Detect which cell encompasses the target text, then output its (x, y) center coordinate. 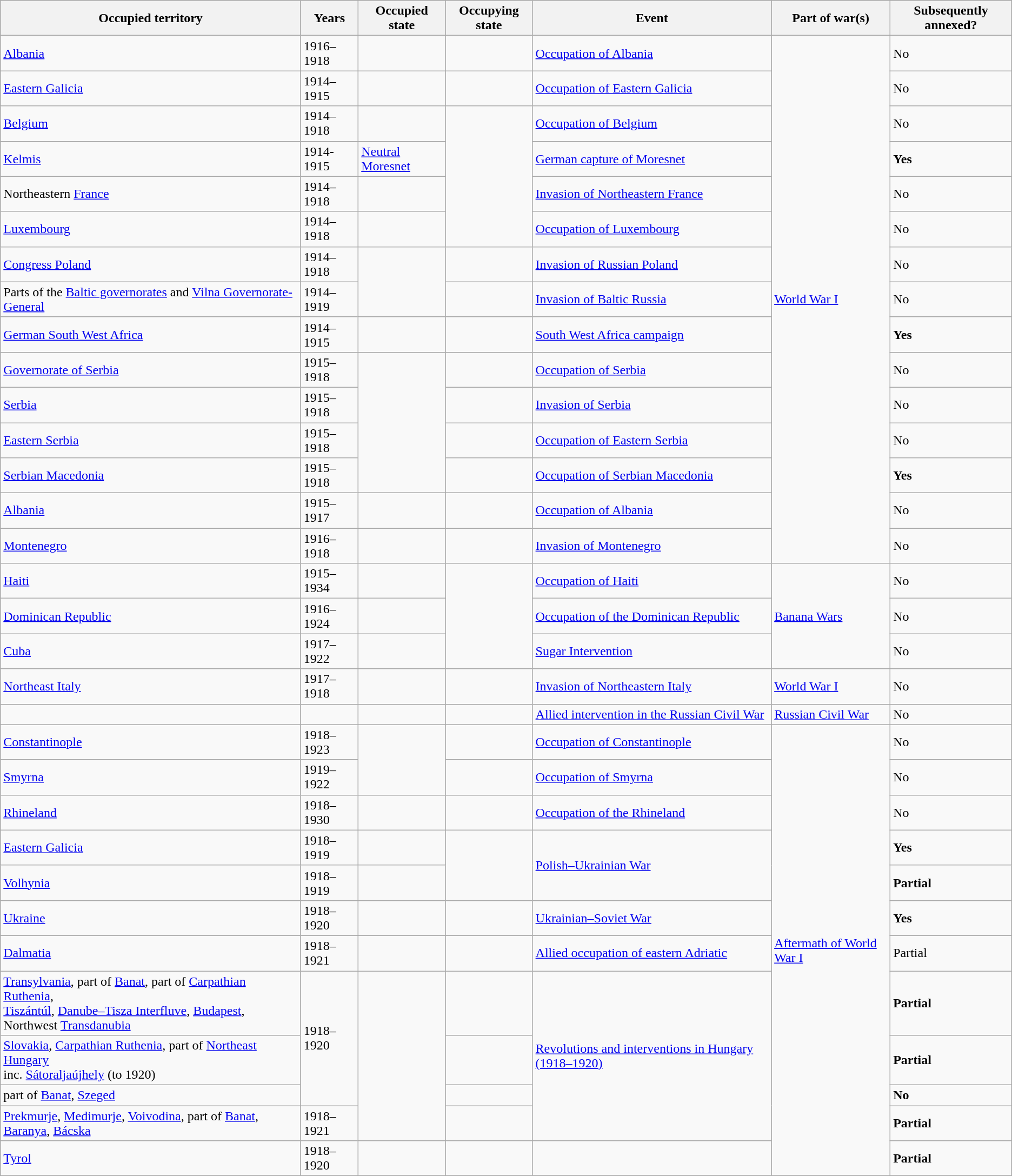
Occupation of Eastern Galicia (652, 89)
Occupation of Haiti (652, 581)
Northeastern France (151, 194)
Neutral Moresnet (402, 159)
1917–1918 (329, 687)
Occupation of Eastern Serbia (652, 440)
Occupation of Smyrna (652, 778)
Occupied state (402, 18)
Occupation of the Dominican Republic (652, 616)
Ukraine (151, 918)
1917–1922 (329, 651)
Haiti (151, 581)
Revolutions and interventions in Hungary (1918–1920) (652, 1056)
Rhineland (151, 812)
1919–1922 (329, 778)
Russian Civil War (831, 714)
Aftermath of World War I (831, 951)
Occupation of Luxembourg (652, 229)
Constantinople (151, 742)
Occupied territory (151, 18)
Occupying state (489, 18)
Kelmis (151, 159)
Years (329, 18)
Volhynia (151, 882)
1915–1917 (329, 510)
Cuba (151, 651)
Slovakia, Carpathian Ruthenia, part of Northeast Hungaryinc. Sátoraljaújhely (to 1920) (151, 1060)
1915–1934 (329, 581)
Transylvania, part of Banat, part of Carpathian Ruthenia,Tiszántúl, Danube–Tisza Interfluve, Budapest, Northwest Transdanubia (151, 1004)
Tyrol (151, 1158)
Smyrna (151, 778)
Part of war(s) (831, 18)
Banana Wars (831, 616)
South West Africa campaign (652, 334)
Governorate of Serbia (151, 370)
Allied occupation of eastern Adriatic (652, 953)
1918–1923 (329, 742)
part of Banat, Szeged (151, 1095)
Invasion of Montenegro (652, 546)
Invasion of Russian Poland (652, 264)
Occupation of Constantinople (652, 742)
Montenegro (151, 546)
Invasion of Northeastern Italy (652, 687)
Parts of the Baltic governorates and Vilna Governorate-General (151, 300)
Ukrainian–Soviet War (652, 918)
Polish–Ukrainian War (652, 865)
1914-1915 (329, 159)
Sugar Intervention (652, 651)
Subsequently annexed? (951, 18)
Allied intervention in the Russian Civil War (652, 714)
1914–1919 (329, 300)
Serbian Macedonia (151, 476)
Dominican Republic (151, 616)
Serbia (151, 404)
German capture of Moresnet (652, 159)
Prekmurje, Međimurje, Voivodina, part of Banat, Baranya, Bácska (151, 1124)
Invasion of Serbia (652, 404)
Invasion of Northeastern France (652, 194)
Dalmatia (151, 953)
Congress Poland (151, 264)
Invasion of Baltic Russia (652, 300)
Luxembourg (151, 229)
1916–1924 (329, 616)
Eastern Serbia (151, 440)
Belgium (151, 123)
Occupation of Serbia (652, 370)
Event (652, 18)
German South West Africa (151, 334)
Occupation of Serbian Macedonia (652, 476)
Occupation of the Rhineland (652, 812)
1918–1930 (329, 812)
Northeast Italy (151, 687)
Occupation of Belgium (652, 123)
